Return the (X, Y) coordinate for the center point of the cell that contains the specified text.  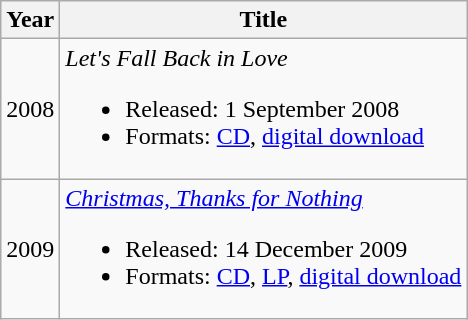
Title (264, 20)
2008 (30, 109)
Christmas, Thanks for NothingReleased: 14 December 2009Formats: CD, LP, digital download (264, 249)
Year (30, 20)
Let's Fall Back in LoveReleased: 1 September 2008Formats: CD, digital download (264, 109)
2009 (30, 249)
